Search for the cell housing the specified text and yield its [X, Y] center coordinate. 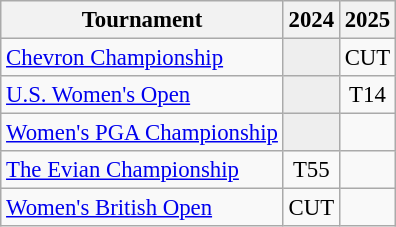
Women's British Open [142, 208]
Tournament [142, 20]
Chevron Championship [142, 58]
2024 [311, 20]
The Evian Championship [142, 170]
2025 [367, 20]
U.S. Women's Open [142, 95]
T14 [367, 95]
Women's PGA Championship [142, 133]
T55 [311, 170]
